For the text-containing cell, return its midpoint in (X, Y) coordinate format. 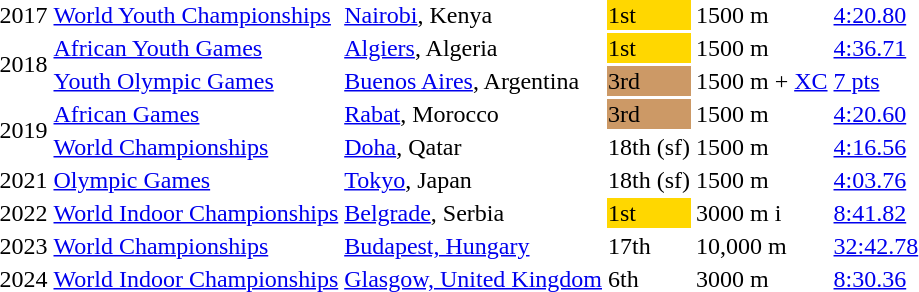
3000 m i (762, 213)
Doha, Qatar (474, 147)
1500 m + XC (762, 81)
Algiers, Algeria (474, 48)
African Youth Games (196, 48)
Tokyo, Japan (474, 180)
Budapest, Hungary (474, 246)
Belgrade, Serbia (474, 213)
Youth Olympic Games (196, 81)
World Youth Championships (196, 15)
Buenos Aires, Argentina (474, 81)
17th (648, 246)
Rabat, Morocco (474, 114)
Nairobi, Kenya (474, 15)
Olympic Games (196, 180)
African Games (196, 114)
World Indoor Championships (196, 213)
10,000 m (762, 246)
